From the cell containing the given text, extract its center point as [x, y] coordinate. 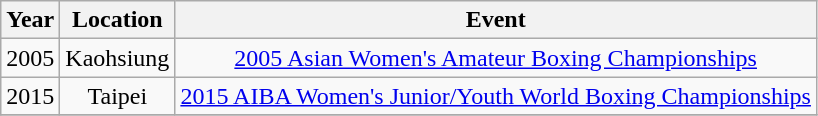
2015 AIBA Women's Junior/Youth World Boxing Championships [496, 96]
Taipei [118, 96]
2005 Asian Women's Amateur Boxing Championships [496, 58]
2005 [30, 58]
Location [118, 20]
Kaohsiung [118, 58]
Event [496, 20]
2015 [30, 96]
Year [30, 20]
